Detect which cell encompasses the target text, then output its [X, Y] center coordinate. 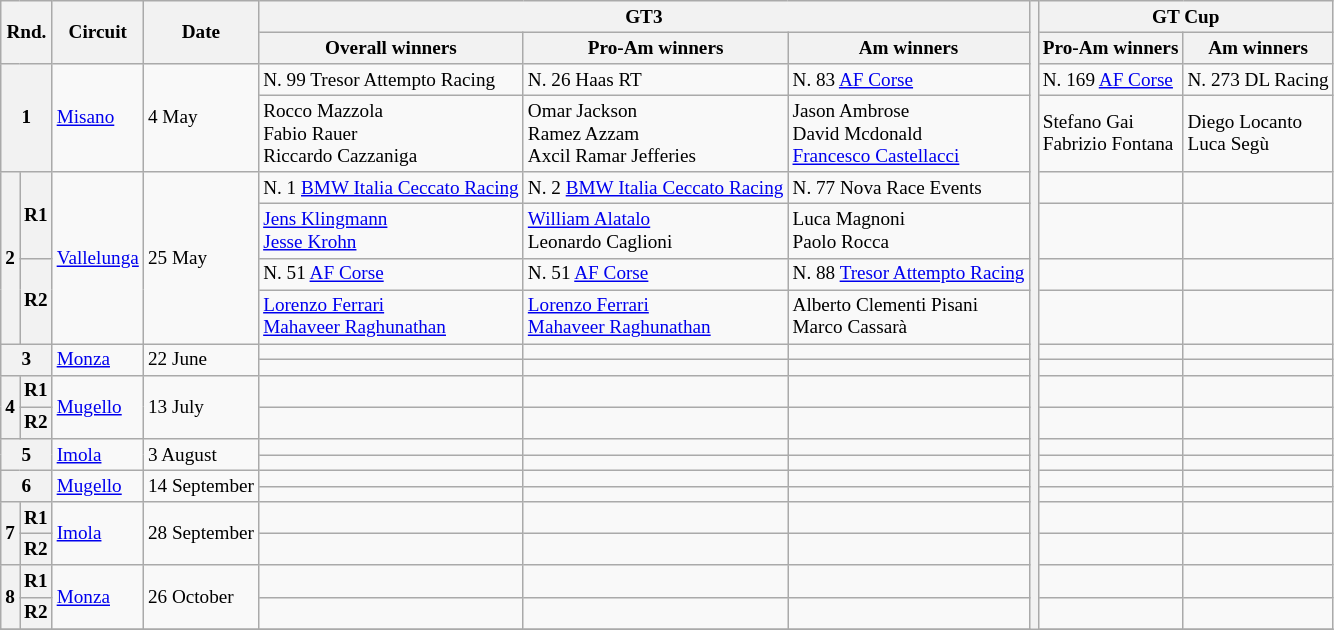
3 [26, 360]
1 [26, 118]
Alberto Clementi Pisani Marco Cassarà [908, 317]
N. 2 BMW Italia Ceccato Racing [656, 188]
4 [10, 406]
Diego Locanto Luca Segù [1258, 134]
N. 1 BMW Italia Ceccato Racing [392, 188]
25 May [200, 258]
4 May [200, 118]
N. 83 AF Corse [908, 80]
14 September [200, 486]
3 August [200, 455]
22 June [200, 360]
N. 77 Nova Race Events [908, 188]
GT3 [644, 17]
8 [10, 596]
5 [26, 455]
Circuit [98, 32]
Jason Ambrose David Mcdonald Francesco Castellacci [908, 134]
Date [200, 32]
N. 88 Tresor Attempto Racing [908, 274]
13 July [200, 406]
N. 99 Tresor Attempto Racing [392, 80]
Luca Magnoni Paolo Rocca [908, 231]
Misano [98, 118]
Overall winners [392, 48]
7 [10, 534]
Jens Klingmann Jesse Krohn [392, 231]
28 September [200, 534]
N. 169 AF Corse [1110, 80]
Omar Jackson Ramez Azzam Axcil Ramar Jefferies [656, 134]
Stefano Gai Fabrizio Fontana [1110, 134]
26 October [200, 596]
2 [10, 258]
William Alatalo Leonardo Caglioni [656, 231]
GT Cup [1186, 17]
N. 273 DL Racing [1258, 80]
Rocco Mazzola Fabio Rauer Riccardo Cazzaniga [392, 134]
6 [26, 486]
N. 26 Haas RT [656, 80]
Rnd. [26, 32]
Vallelunga [98, 258]
